Identify which cell holds the provided text, then report its (x, y) central coordinate. 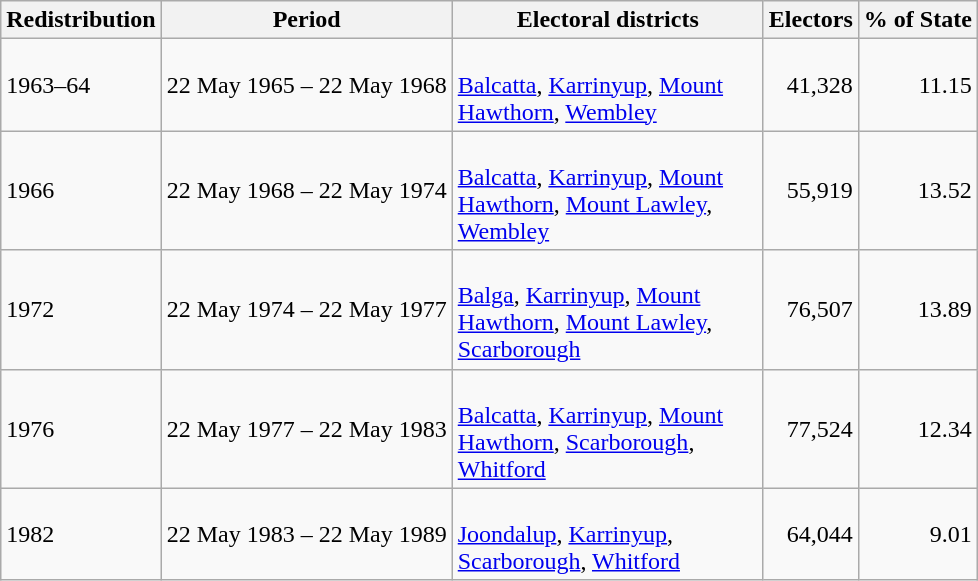
Balcatta, Karrinyup, Mount Hawthorn, Mount Lawley, Wembley (608, 190)
Balcatta, Karrinyup, Mount Hawthorn, Scarborough, Whitford (608, 428)
22 May 1965 – 22 May 1968 (306, 85)
Redistribution (81, 20)
1982 (81, 534)
41,328 (810, 85)
9.01 (918, 534)
1972 (81, 310)
13.89 (918, 310)
55,919 (810, 190)
1976 (81, 428)
Electors (810, 20)
64,044 (810, 534)
Period (306, 20)
Electoral districts (608, 20)
% of State (918, 20)
22 May 1983 – 22 May 1989 (306, 534)
22 May 1968 – 22 May 1974 (306, 190)
76,507 (810, 310)
22 May 1974 – 22 May 1977 (306, 310)
Balga, Karrinyup, Mount Hawthorn, Mount Lawley, Scarborough (608, 310)
12.34 (918, 428)
Joondalup, Karrinyup, Scarborough, Whitford (608, 534)
1963–64 (81, 85)
Balcatta, Karrinyup, Mount Hawthorn, Wembley (608, 85)
11.15 (918, 85)
1966 (81, 190)
22 May 1977 – 22 May 1983 (306, 428)
77,524 (810, 428)
13.52 (918, 190)
